Capture the cell that displays the provided text and extract its [x, y] central coordinate. 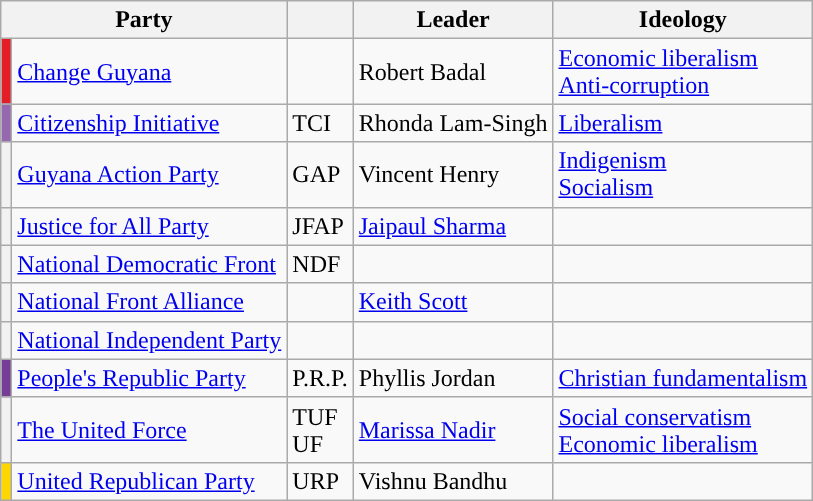
Guyana Action Party [150, 174]
Party [144, 20]
Change Guyana [150, 72]
Christian fundamentalism [683, 378]
Justice for All Party [150, 226]
URP [320, 481]
Marissa Nadir [453, 430]
Vishnu Bandhu [453, 481]
GAP [320, 174]
Keith Scott [453, 302]
P.R.P. [320, 378]
Rhonda Lam-Singh [453, 123]
National Independent Party [150, 340]
Citizenship Initiative [150, 123]
Jaipaul Sharma [453, 226]
National Democratic Front [150, 264]
The United Force [150, 430]
Vincent Henry [453, 174]
People's Republic Party [150, 378]
Economic liberalismAnti-corruption [683, 72]
NDF [320, 264]
United Republican Party [150, 481]
Social conservatismEconomic liberalism [683, 430]
National Front Alliance [150, 302]
Liberalism [683, 123]
TCI [320, 123]
Leader [453, 20]
Robert Badal [453, 72]
JFAP [320, 226]
IndigenismSocialism [683, 174]
Ideology [683, 20]
TUFUF [320, 430]
Phyllis Jordan [453, 378]
